Locate the cell with the specified text and output its [X, Y] center coordinate. 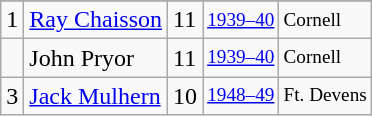
Jack Mulhern [96, 96]
Ft. Devens [325, 96]
10 [186, 96]
John Pryor [96, 58]
1 [12, 20]
Ray Chaisson [96, 20]
3 [12, 96]
1948–49 [241, 96]
